Output the (X, Y) coordinate of the center of the cell containing the given text.  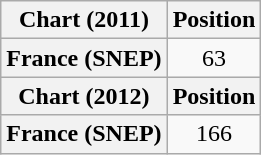
63 (214, 58)
Chart (2012) (84, 96)
166 (214, 134)
Chart (2011) (84, 20)
